Extract the [X, Y] coordinate from the center of the cell holding the provided text.  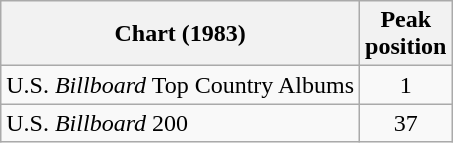
Chart (1983) [180, 34]
U.S. Billboard Top Country Albums [180, 85]
Peakposition [406, 34]
37 [406, 123]
U.S. Billboard 200 [180, 123]
1 [406, 85]
